Provide the (X, Y) coordinate of the cell's center where the given text is located.  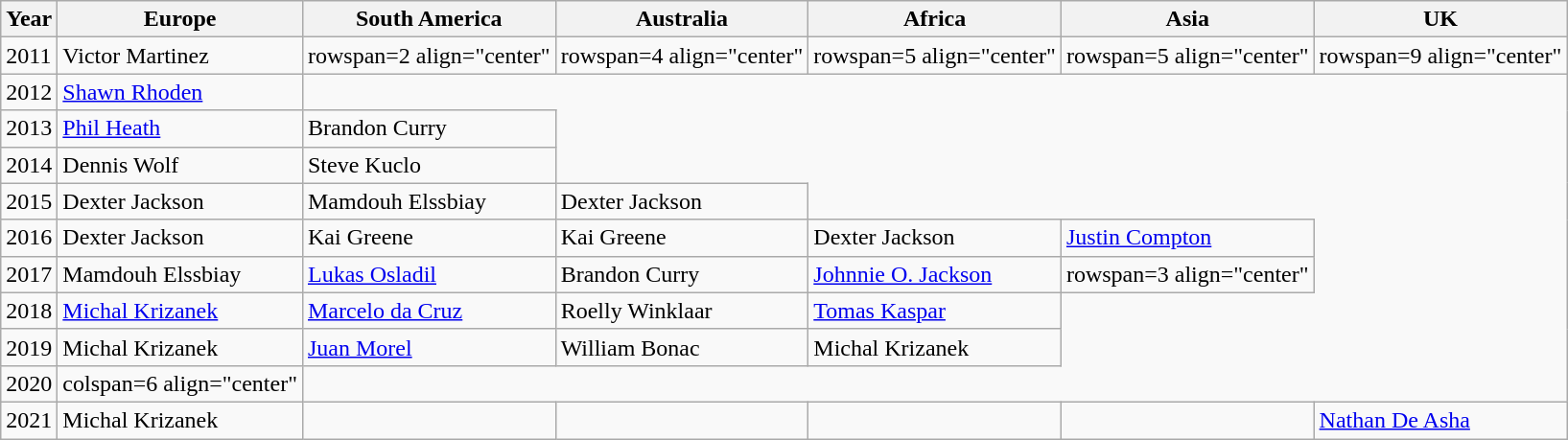
Year (29, 19)
Marcelo da Cruz (429, 311)
2015 (29, 201)
Africa (935, 19)
Tomas Kaspar (935, 311)
rowspan=3 align="center" (1187, 274)
Europe (180, 19)
2018 (29, 311)
2012 (29, 92)
2011 (29, 56)
Justin Compton (1187, 238)
Johnnie O. Jackson (935, 274)
Victor Martinez (180, 56)
Steve Kuclo (429, 165)
rowspan=2 align="center" (429, 56)
colspan=6 align="center" (180, 383)
2019 (29, 347)
2020 (29, 383)
South America (429, 19)
Juan Morel (429, 347)
UK (1440, 19)
2014 (29, 165)
Phil Heath (180, 128)
Nathan De Asha (1440, 420)
Asia (1187, 19)
Roelly Winklaar (682, 311)
Shawn Rhoden (180, 92)
2016 (29, 238)
Australia (682, 19)
William Bonac (682, 347)
2013 (29, 128)
rowspan=4 align="center" (682, 56)
Lukas Osladil (429, 274)
2017 (29, 274)
2021 (29, 420)
rowspan=9 align="center" (1440, 56)
Dennis Wolf (180, 165)
